Return [x, y] of the center of cell containing provided text 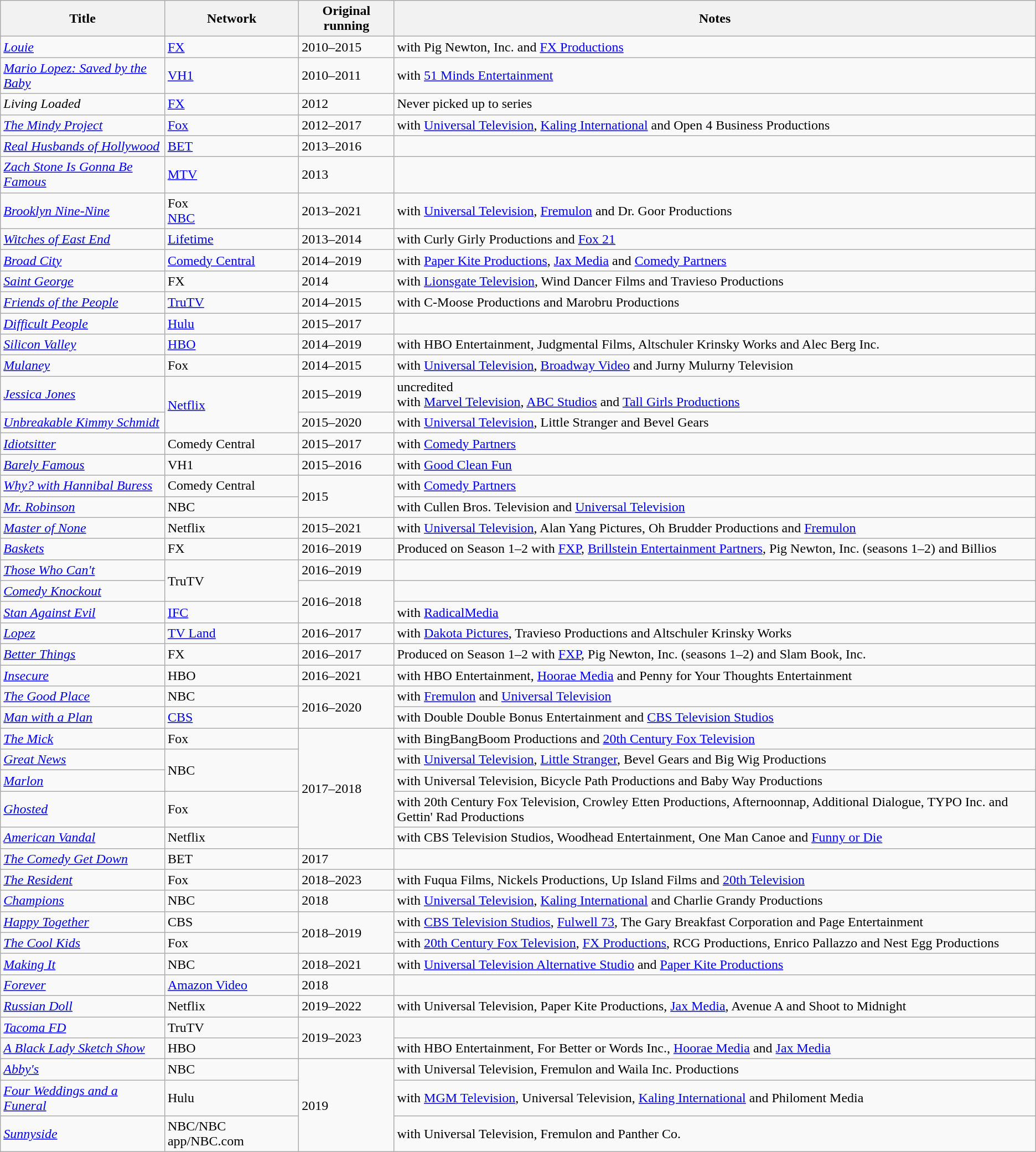
Those Who Can't [83, 570]
Produced on Season 1–2 with FXP, Pig Newton, Inc. (seasons 1–2) and Slam Book, Inc. [715, 654]
Unbreakable Kimmy Schmidt [83, 423]
2018–2019 [346, 932]
Baskets [83, 549]
with HBO Entertainment, Judgmental Films, Altschuler Krinsky Works and Alec Berg Inc. [715, 345]
with Good Clean Fun [715, 465]
2013–2016 [346, 146]
TV Land [231, 633]
with Paper Kite Productions, Jax Media and Comedy Partners [715, 260]
American Vandal [83, 838]
The Comedy Get Down [83, 859]
The Good Place [83, 697]
2019 [346, 1106]
with Pig Newton, Inc. and FX Productions [715, 47]
Broad City [83, 260]
Man with a Plan [83, 718]
Idiotsitter [83, 444]
A Black Lady Sketch Show [83, 1049]
Why? with Hannibal Buress [83, 486]
with HBO Entertainment, Hoorae Media and Penny for Your Thoughts Entertainment [715, 676]
with CBS Television Studios, Woodhead Entertainment, One Man Canoe and Funny or Die [715, 838]
Notes [715, 19]
Living Loaded [83, 104]
with 51 Minds Entertainment [715, 75]
2016–2018 [346, 601]
with Universal Television, Fremulon and Waila Inc. Productions [715, 1070]
Network [231, 19]
Lopez [83, 633]
Louie [83, 47]
Mr. Robinson [83, 507]
The Mindy Project [83, 125]
Produced on Season 1–2 with FXP, Brillstein Entertainment Partners, Pig Newton, Inc. (seasons 1–2) and Billios [715, 549]
with 20th Century Fox Television, Crowley Etten Productions, Afternoonnap, Additional Dialogue, TYPO Inc. and Gettin' Rad Productions [715, 809]
with Universal Television Alternative Studio and Paper Kite Productions [715, 964]
with Universal Television, Fremulon and Dr. Goor Productions [715, 210]
Forever [83, 985]
Insecure [83, 676]
2013–2014 [346, 239]
uncreditedwith Marvel Television, ABC Studios and Tall Girls Productions [715, 394]
with Universal Television, Paper Kite Productions, Jax Media, Avenue A and Shoot to Midnight [715, 1006]
2017–2018 [346, 788]
Mulaney [83, 366]
Title [83, 19]
Real Husbands of Hollywood [83, 146]
with Universal Television, Alan Yang Pictures, Oh Brudder Productions and Fremulon [715, 528]
Champions [83, 901]
2019–2023 [346, 1038]
Barely Famous [83, 465]
2014 [346, 281]
2018–2023 [346, 880]
Comedy Knockout [83, 591]
2016–2021 [346, 676]
Master of None [83, 528]
with HBO Entertainment, For Better or Words Inc., Hoorae Media and Jax Media [715, 1049]
Marlon [83, 781]
Amazon Video [231, 985]
2010–2011 [346, 75]
Jessica Jones [83, 394]
Tacoma FD [83, 1028]
Zach Stone Is Gonna Be Famous [83, 175]
with C-Moose Productions and Marobru Productions [715, 302]
Four Weddings and a Funeral [83, 1098]
Abby's [83, 1070]
2016–2020 [346, 707]
with MGM Television, Universal Television, Kaling International and Philoment Media [715, 1098]
Sunnyside [83, 1134]
Great News [83, 760]
with Fuqua Films, Nickels Productions, Up Island Films and 20th Television [715, 880]
Making It [83, 964]
Original running [346, 19]
2012 [346, 104]
with Universal Television, Little Stranger and Bevel Gears [715, 423]
Friends of the People [83, 302]
2013 [346, 175]
with CBS Television Studios, Fulwell 73, The Gary Breakfast Corporation and Page Entertainment [715, 922]
Saint George [83, 281]
2012–2017 [346, 125]
with Dakota Pictures, Travieso Productions and Altschuler Krinsky Works [715, 633]
2015–2020 [346, 423]
Brooklyn Nine-Nine [83, 210]
The Cool Kids [83, 943]
The Mick [83, 739]
Ghosted [83, 809]
with Cullen Bros. Television and Universal Television [715, 507]
Mario Lopez: Saved by the Baby [83, 75]
2015–2021 [346, 528]
Lifetime [231, 239]
2015 [346, 496]
IFC [231, 612]
2015–2016 [346, 465]
with Universal Television, Kaling International and Charlie Grandy Productions [715, 901]
2017 [346, 859]
Silicon Valley [83, 345]
with Universal Television, Broadway Video and Jurny Mulurny Television [715, 366]
MTV [231, 175]
2010–2015 [346, 47]
with RadicalMedia [715, 612]
with Fremulon and Universal Television [715, 697]
2019–2022 [346, 1006]
Fox NBC [231, 210]
with Double Double Bonus Entertainment and CBS Television Studios [715, 718]
Stan Against Evil [83, 612]
with Universal Television, Fremulon and Panther Co. [715, 1134]
Witches of East End [83, 239]
with BingBangBoom Productions and 20th Century Fox Television [715, 739]
with Universal Television, Little Stranger, Bevel Gears and Big Wig Productions [715, 760]
with Universal Television, Bicycle Path Productions and Baby Way Productions [715, 781]
with Universal Television, Kaling International and Open 4 Business Productions [715, 125]
with 20th Century Fox Television, FX Productions, RCG Productions, Enrico Pallazzo and Nest Egg Productions [715, 943]
2018–2021 [346, 964]
with Curly Girly Productions and Fox 21 [715, 239]
NBC/NBC app/NBC.com [231, 1134]
Never picked up to series [715, 104]
Difficult People [83, 324]
2013–2021 [346, 210]
2015–2019 [346, 394]
with Lionsgate Television, Wind Dancer Films and Travieso Productions [715, 281]
The Resident [83, 880]
Better Things [83, 654]
Russian Doll [83, 1006]
Happy Together [83, 922]
